From the cell containing the given text, extract its center point as [x, y] coordinate. 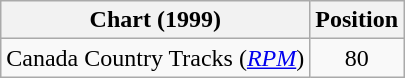
Chart (1999) [156, 20]
Position [357, 20]
Canada Country Tracks (RPM) [156, 58]
80 [357, 58]
